From the cell containing the given text, extract its center point as (X, Y) coordinate. 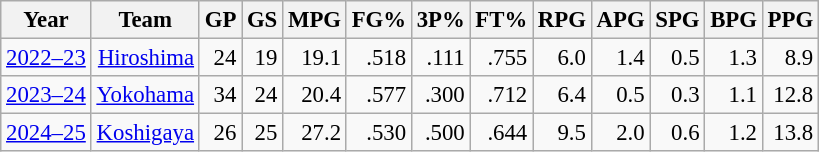
FG% (378, 20)
2022–23 (46, 58)
19 (262, 58)
19.1 (315, 58)
RPG (562, 20)
6.4 (562, 95)
13.8 (790, 133)
2.0 (620, 133)
20.4 (315, 95)
FT% (502, 20)
0.6 (678, 133)
6.0 (562, 58)
Year (46, 20)
.500 (440, 133)
GP (220, 20)
2023–24 (46, 95)
.111 (440, 58)
Team (145, 20)
.712 (502, 95)
0.3 (678, 95)
.577 (378, 95)
2024–25 (46, 133)
.755 (502, 58)
27.2 (315, 133)
25 (262, 133)
.300 (440, 95)
8.9 (790, 58)
34 (220, 95)
1.4 (620, 58)
9.5 (562, 133)
3P% (440, 20)
Koshigaya (145, 133)
1.2 (734, 133)
12.8 (790, 95)
Yokohama (145, 95)
26 (220, 133)
1.3 (734, 58)
APG (620, 20)
SPG (678, 20)
.518 (378, 58)
1.1 (734, 95)
MPG (315, 20)
.530 (378, 133)
Hiroshima (145, 58)
.644 (502, 133)
BPG (734, 20)
PPG (790, 20)
GS (262, 20)
